Identify which cell holds the provided text, then report its (x, y) central coordinate. 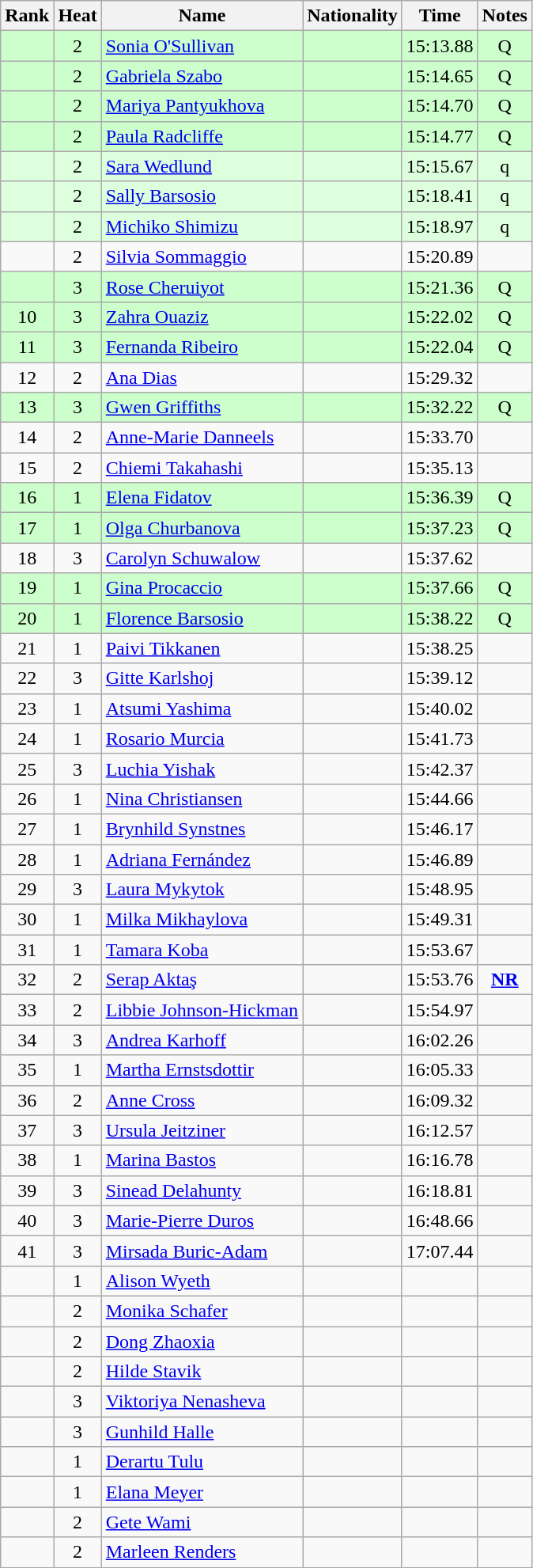
Derartu Tulu (202, 1462)
15:20.89 (440, 256)
Carolyn Schuwalow (202, 558)
24 (27, 738)
40 (27, 1221)
Nationality (353, 16)
29 (27, 890)
Rank (27, 16)
Paivi Tikkanen (202, 648)
Anne Cross (202, 1100)
17 (27, 528)
Atsumi Yashima (202, 708)
15:49.31 (440, 920)
32 (27, 980)
15:53.76 (440, 980)
15:41.73 (440, 738)
19 (27, 588)
16:16.78 (440, 1160)
15:46.89 (440, 859)
Mirsada Buric-Adam (202, 1251)
Fernanda Ribeiro (202, 347)
Gwen Griffiths (202, 408)
14 (27, 438)
Viktoriya Nenasheva (202, 1402)
15:35.13 (440, 468)
Michiko Shimizu (202, 226)
21 (27, 648)
Paula Radcliffe (202, 136)
Gitte Karlshoj (202, 678)
34 (27, 1040)
35 (27, 1070)
Libbie Johnson-Hickman (202, 1010)
Gabriela Szabo (202, 76)
Sonia O'Sullivan (202, 46)
NR (505, 980)
16 (27, 498)
20 (27, 618)
10 (27, 317)
15:21.36 (440, 287)
Marie-Pierre Duros (202, 1221)
15:14.65 (440, 76)
Chiemi Takahashi (202, 468)
15:15.67 (440, 166)
15:14.70 (440, 106)
15 (27, 468)
18 (27, 558)
Milka Mikhaylova (202, 920)
15:53.67 (440, 950)
Zahra Ouaziz (202, 317)
13 (27, 408)
15:37.62 (440, 558)
36 (27, 1100)
Gunhild Halle (202, 1432)
16:02.26 (440, 1040)
33 (27, 1010)
23 (27, 708)
Notes (505, 16)
Sally Barsosio (202, 196)
26 (27, 799)
Nina Christiansen (202, 799)
12 (27, 378)
Time (440, 16)
Laura Mykytok (202, 890)
15:14.77 (440, 136)
15:38.25 (440, 648)
Anne-Marie Danneels (202, 438)
Sara Wedlund (202, 166)
15:32.22 (440, 408)
15:29.32 (440, 378)
15:42.37 (440, 769)
Rosario Murcia (202, 738)
Serap Aktaş (202, 980)
15:18.41 (440, 196)
28 (27, 859)
38 (27, 1160)
16:09.32 (440, 1100)
Mariya Pantyukhova (202, 106)
16:12.57 (440, 1130)
31 (27, 950)
16:05.33 (440, 1070)
Dong Zhaoxia (202, 1342)
25 (27, 769)
15:37.66 (440, 588)
15:33.70 (440, 438)
Gete Wami (202, 1522)
Brynhild Synstnes (202, 829)
37 (27, 1130)
15:48.95 (440, 890)
15:18.97 (440, 226)
11 (27, 347)
Tamara Koba (202, 950)
17:07.44 (440, 1251)
15:38.22 (440, 618)
Rose Cheruiyot (202, 287)
Alison Wyeth (202, 1281)
27 (27, 829)
41 (27, 1251)
39 (27, 1190)
Monika Schafer (202, 1311)
22 (27, 678)
15:46.17 (440, 829)
Name (202, 16)
16:48.66 (440, 1221)
Luchia Yishak (202, 769)
Olga Churbanova (202, 528)
Gina Procaccio (202, 588)
15:39.12 (440, 678)
15:54.97 (440, 1010)
Ana Dias (202, 378)
Elana Meyer (202, 1492)
Ursula Jeitziner (202, 1130)
30 (27, 920)
15:22.02 (440, 317)
15:22.04 (440, 347)
Martha Ernstsdottir (202, 1070)
Hilde Stavik (202, 1372)
Silvia Sommaggio (202, 256)
15:44.66 (440, 799)
15:13.88 (440, 46)
Andrea Karhoff (202, 1040)
15:36.39 (440, 498)
Heat (77, 16)
15:40.02 (440, 708)
Elena Fidatov (202, 498)
Marleen Renders (202, 1552)
Marina Bastos (202, 1160)
16:18.81 (440, 1190)
15:37.23 (440, 528)
Florence Barsosio (202, 618)
Adriana Fernández (202, 859)
Sinead Delahunty (202, 1190)
